Determine the [X, Y] coordinate at the center of the cell enclosing the given text.  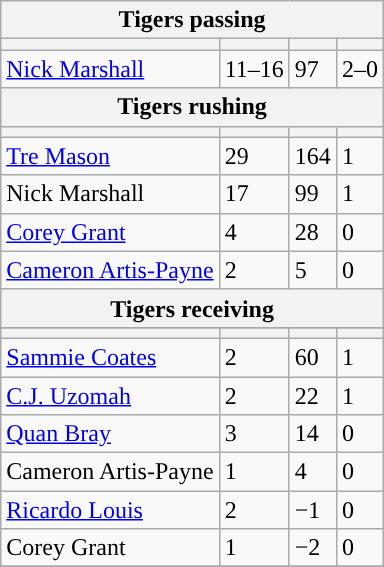
164 [312, 156]
Tigers rushing [192, 107]
Sammie Coates [110, 357]
C.J. Uzomah [110, 395]
28 [312, 232]
97 [312, 69]
Tigers receiving [192, 308]
99 [312, 194]
Tre Mason [110, 156]
Tigers passing [192, 20]
2–0 [360, 69]
60 [312, 357]
22 [312, 395]
5 [312, 270]
−2 [312, 548]
29 [254, 156]
Ricardo Louis [110, 510]
Quan Bray [110, 434]
14 [312, 434]
11–16 [254, 69]
3 [254, 434]
−1 [312, 510]
17 [254, 194]
